Provide the (x, y) coordinate of the cell's center where the given text is located.  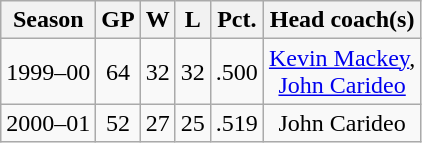
.519 (236, 123)
GP (118, 20)
Pct. (236, 20)
John Carideo (342, 123)
1999–00 (48, 72)
27 (158, 123)
Head coach(s) (342, 20)
Season (48, 20)
Kevin Mackey,John Carideo (342, 72)
2000–01 (48, 123)
W (158, 20)
52 (118, 123)
25 (192, 123)
L (192, 20)
64 (118, 72)
.500 (236, 72)
